Pinpoint the cell where the given text exists, returning its (x, y) midpoint coordinate. 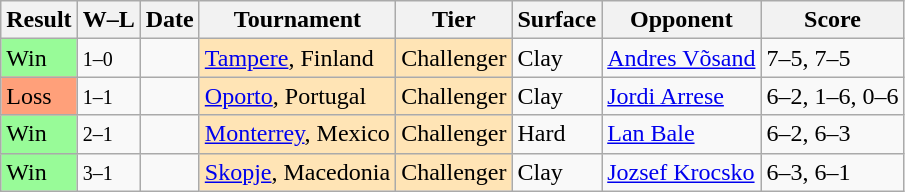
Skopje, Macedonia (297, 172)
Date (170, 20)
1–1 (108, 96)
Score (832, 20)
Tournament (297, 20)
6–2, 1–6, 0–6 (832, 96)
Result (39, 20)
Andres Võsand (682, 58)
Opponent (682, 20)
Tampere, Finland (297, 58)
6–3, 6–1 (832, 172)
Jozsef Krocsko (682, 172)
Monterrey, Mexico (297, 134)
1–0 (108, 58)
7–5, 7–5 (832, 58)
3–1 (108, 172)
Jordi Arrese (682, 96)
Hard (557, 134)
Surface (557, 20)
2–1 (108, 134)
W–L (108, 20)
6–2, 6–3 (832, 134)
Lan Bale (682, 134)
Oporto, Portugal (297, 96)
Loss (39, 96)
Tier (454, 20)
